Return (x, y) of the center of cell containing provided text 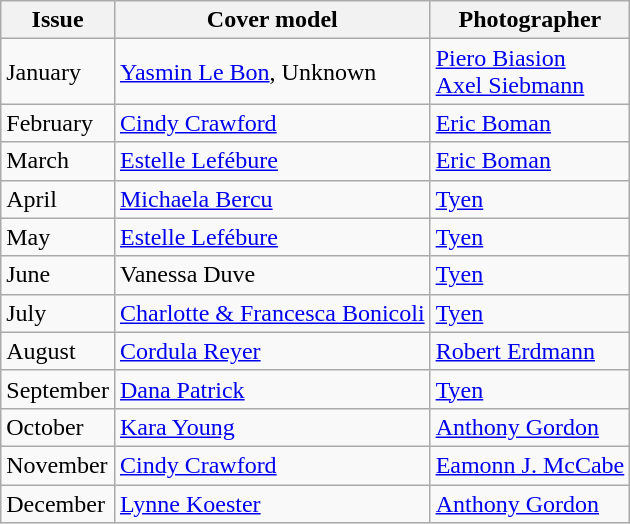
Photographer (530, 20)
Robert Erdmann (530, 351)
June (58, 275)
Lynne Koester (272, 503)
September (58, 389)
Charlotte & Francesca Bonicoli (272, 313)
Cover model (272, 20)
May (58, 237)
April (58, 199)
Kara Young (272, 427)
Eamonn J. McCabe (530, 465)
Michaela Bercu (272, 199)
July (58, 313)
December (58, 503)
Piero Biasion Axel Siebmann (530, 72)
February (58, 123)
October (58, 427)
August (58, 351)
March (58, 161)
Yasmin Le Bon, Unknown (272, 72)
Cordula Reyer (272, 351)
Vanessa Duve (272, 275)
November (58, 465)
Dana Patrick (272, 389)
January (58, 72)
Issue (58, 20)
